Output the [x, y] coordinate of the center of the cell containing the given text.  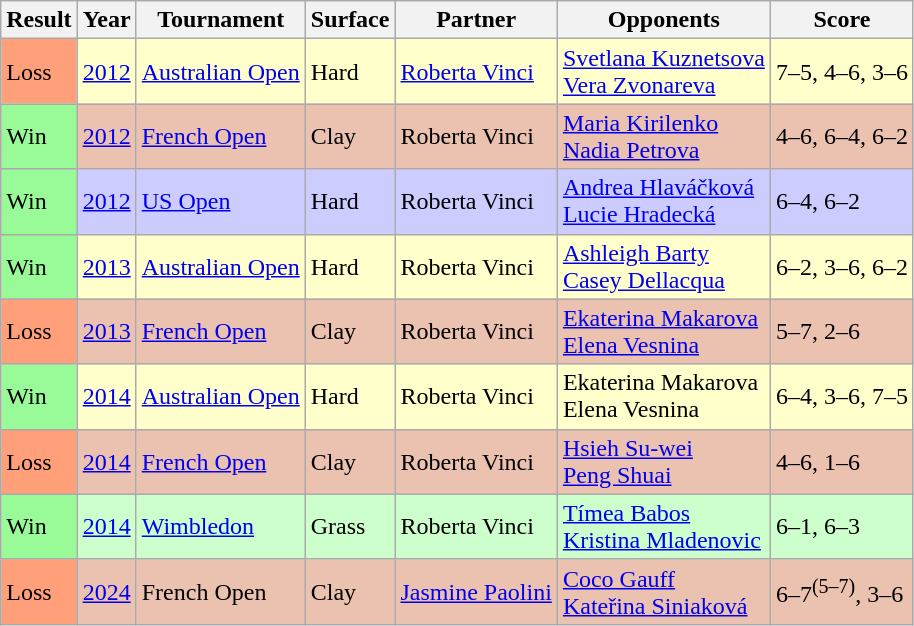
Wimbledon [220, 526]
6–4, 6–2 [842, 202]
4–6, 6–4, 6–2 [842, 136]
Result [39, 20]
Year [106, 20]
Grass [350, 526]
Ashleigh Barty Casey Dellacqua [664, 266]
Jasmine Paolini [476, 592]
6–1, 6–3 [842, 526]
Svetlana Kuznetsova Vera Zvonareva [664, 72]
6–4, 3–6, 7–5 [842, 396]
Coco Gauff Kateřina Siniaková [664, 592]
2024 [106, 592]
US Open [220, 202]
Partner [476, 20]
7–5, 4–6, 3–6 [842, 72]
Surface [350, 20]
Maria Kirilenko Nadia Petrova [664, 136]
Andrea Hlaváčková Lucie Hradecká [664, 202]
Opponents [664, 20]
5–7, 2–6 [842, 332]
Score [842, 20]
Hsieh Su-wei Peng Shuai [664, 462]
Tímea Babos Kristina Mladenovic [664, 526]
4–6, 1–6 [842, 462]
6–7(5–7), 3–6 [842, 592]
Tournament [220, 20]
6–2, 3–6, 6–2 [842, 266]
